Output the (X, Y) coordinate of the center of the cell containing the given text.  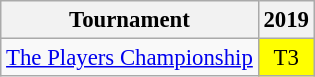
The Players Championship (130, 58)
Tournament (130, 20)
2019 (286, 20)
T3 (286, 58)
